Extract the [x, y] coordinate from the center of the cell holding the provided text.  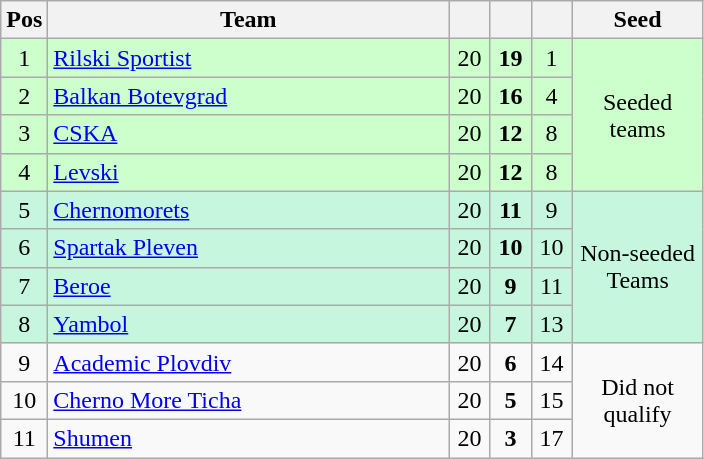
Shumen [248, 438]
13 [552, 324]
Chernomorets [248, 210]
17 [552, 438]
Beroe [248, 286]
Did not qualify [638, 400]
Rilski Sportist [248, 58]
14 [552, 362]
Non-seeded Teams [638, 267]
15 [552, 400]
Levski [248, 172]
Balkan Botevgrad [248, 96]
Cherno More Ticha [248, 400]
Pos [24, 20]
2 [24, 96]
Yambol [248, 324]
Seeded teams [638, 115]
19 [510, 58]
Team [248, 20]
Seed [638, 20]
Academic Plovdiv [248, 362]
16 [510, 96]
Spartak Pleven [248, 248]
CSKA [248, 134]
